Find where the given text appears and provide that cell's center as (x, y) coordinate. 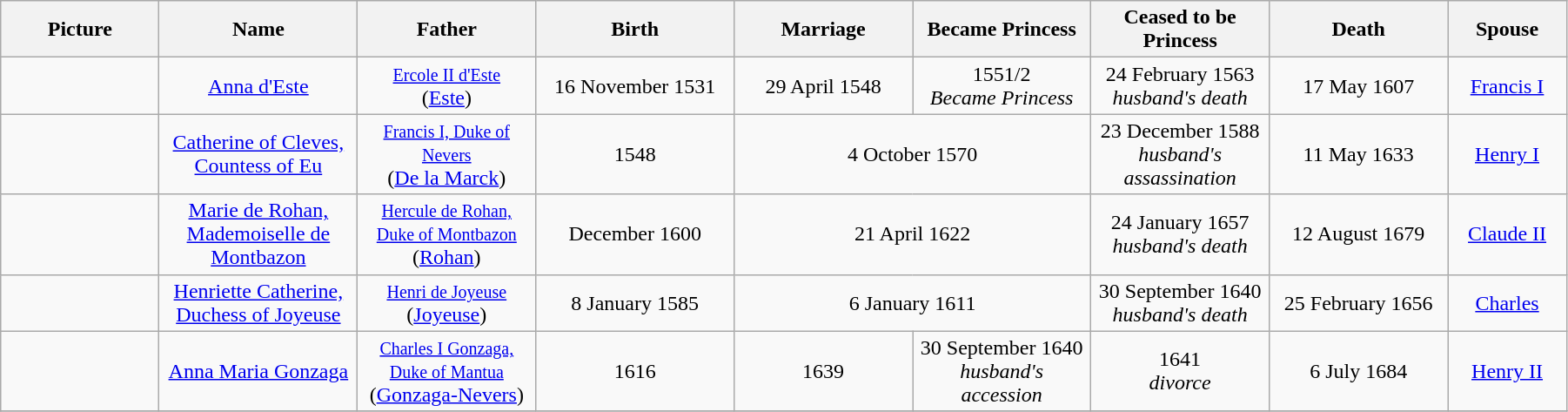
Charles (1507, 303)
1548 (635, 154)
Hercule de Rohan, Duke of Montbazon(Rohan) (447, 234)
21 April 1622 (913, 234)
Birth (635, 30)
Henri de Joyeuse(Joyeuse) (447, 303)
4 October 1570 (913, 154)
25 February 1656 (1359, 303)
Henriette Catherine, Duchess of Joyeuse (258, 303)
24 January 1657husband's death (1180, 234)
Anna d'Este (258, 85)
17 May 1607 (1359, 85)
30 September 1640husband's accession (1002, 371)
Charles I Gonzaga, Duke of Mantua(Gonzaga-Nevers) (447, 371)
30 September 1640husband's death (1180, 303)
23 December 1588husband's assassination (1180, 154)
December 1600 (635, 234)
Francis I, Duke of Nevers(De la Marck) (447, 154)
29 April 1548 (823, 85)
6 January 1611 (913, 303)
16 November 1531 (635, 85)
Father (447, 30)
Spouse (1507, 30)
Claude II (1507, 234)
Ercole II d'Este(Este) (447, 85)
1616 (635, 371)
1551/2Became Princess (1002, 85)
1639 (823, 371)
12 August 1679 (1359, 234)
Henry II (1507, 371)
1641divorce (1180, 371)
11 May 1633 (1359, 154)
24 February 1563husband's death (1180, 85)
Anna Maria Gonzaga (258, 371)
Name (258, 30)
6 July 1684 (1359, 371)
Death (1359, 30)
8 January 1585 (635, 303)
Became Princess (1002, 30)
Catherine of Cleves, Countess of Eu (258, 154)
Francis I (1507, 85)
Picture (80, 30)
Marie de Rohan, Mademoiselle de Montbazon (258, 234)
Marriage (823, 30)
Henry I (1507, 154)
Ceased to be Princess (1180, 30)
